Find where the given text appears and provide that cell's center as (x, y) coordinate. 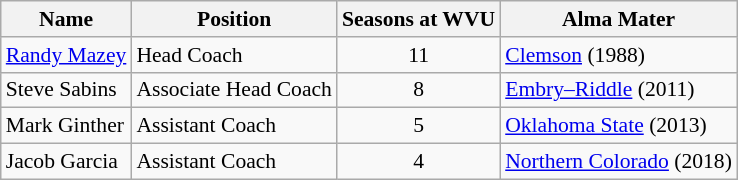
Randy Mazey (66, 55)
Name (66, 19)
Embry–Riddle (2011) (618, 90)
Clemson (1988) (618, 55)
Head Coach (234, 55)
Northern Colorado (2018) (618, 162)
Steve Sabins (66, 90)
4 (418, 162)
Jacob Garcia (66, 162)
Seasons at WVU (418, 19)
8 (418, 90)
Oklahoma State (2013) (618, 126)
Position (234, 19)
Associate Head Coach (234, 90)
11 (418, 55)
5 (418, 126)
Mark Ginther (66, 126)
Alma Mater (618, 19)
